Extract the [X, Y] coordinate from the center of the cell holding the provided text.  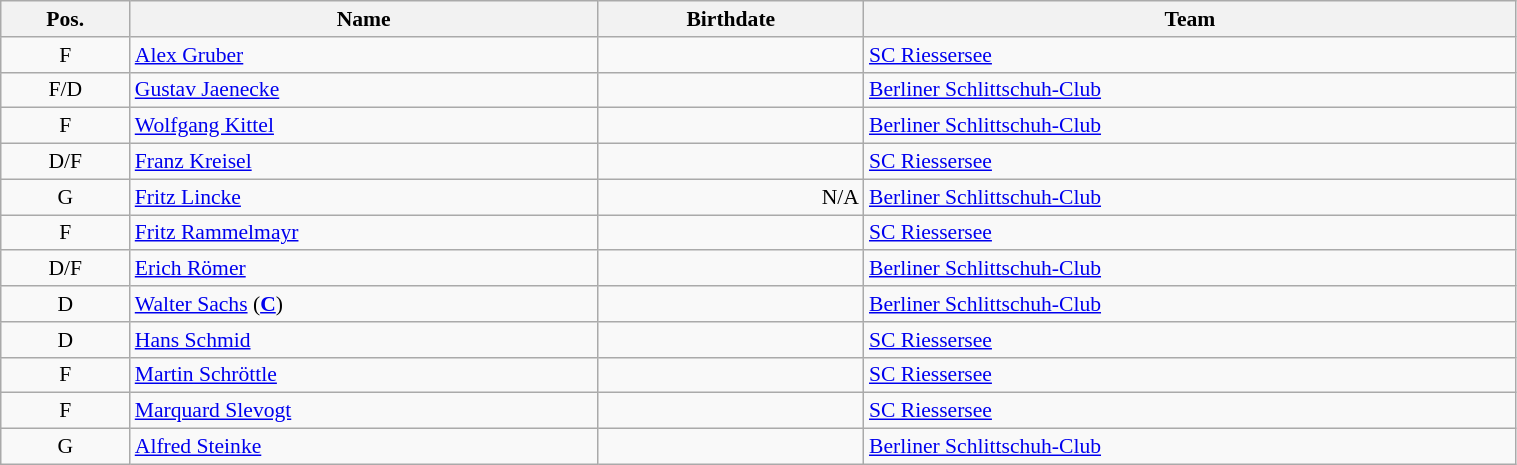
F/D [66, 90]
Wolfgang Kittel [364, 126]
N/A [731, 197]
Name [364, 19]
Birthdate [731, 19]
Erich Römer [364, 269]
Team [1190, 19]
Marquard Slevogt [364, 411]
Fritz Lincke [364, 197]
Fritz Rammelmayr [364, 233]
Franz Kreisel [364, 162]
Walter Sachs (C) [364, 304]
Alex Gruber [364, 55]
Gustav Jaenecke [364, 90]
Hans Schmid [364, 340]
Martin Schröttle [364, 375]
Alfred Steinke [364, 447]
Pos. [66, 19]
